Determine the (x, y) coordinate at the center of the cell enclosing the given text.  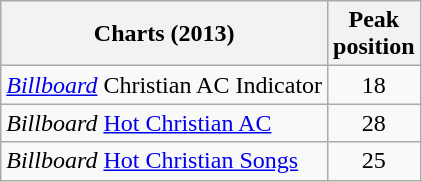
Billboard Hot Christian AC (164, 123)
Billboard Christian AC Indicator (164, 85)
Billboard Hot Christian Songs (164, 161)
18 (374, 85)
25 (374, 161)
Peakposition (374, 34)
Charts (2013) (164, 34)
28 (374, 123)
